Pinpoint the cell where the given text exists, returning its (X, Y) midpoint coordinate. 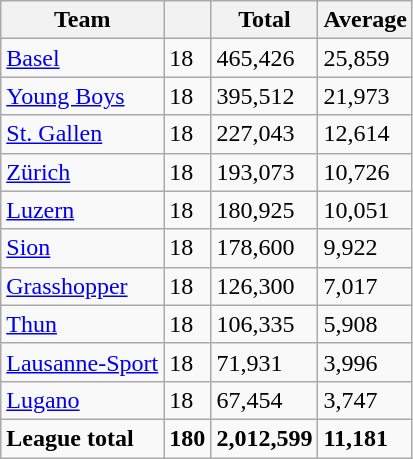
71,931 (264, 362)
227,043 (264, 134)
Zürich (82, 172)
Thun (82, 324)
2,012,599 (264, 438)
Sion (82, 248)
Average (366, 20)
180,925 (264, 210)
St. Gallen (82, 134)
25,859 (366, 58)
126,300 (264, 286)
21,973 (366, 96)
11,181 (366, 438)
Young Boys (82, 96)
Total (264, 20)
Team (82, 20)
League total (82, 438)
9,922 (366, 248)
Lugano (82, 400)
Luzern (82, 210)
3,996 (366, 362)
5,908 (366, 324)
3,747 (366, 400)
106,335 (264, 324)
395,512 (264, 96)
10,051 (366, 210)
67,454 (264, 400)
Basel (82, 58)
465,426 (264, 58)
193,073 (264, 172)
12,614 (366, 134)
Grasshopper (82, 286)
10,726 (366, 172)
180 (188, 438)
7,017 (366, 286)
Lausanne-Sport (82, 362)
178,600 (264, 248)
